From the cell containing the given text, extract its center point as [X, Y] coordinate. 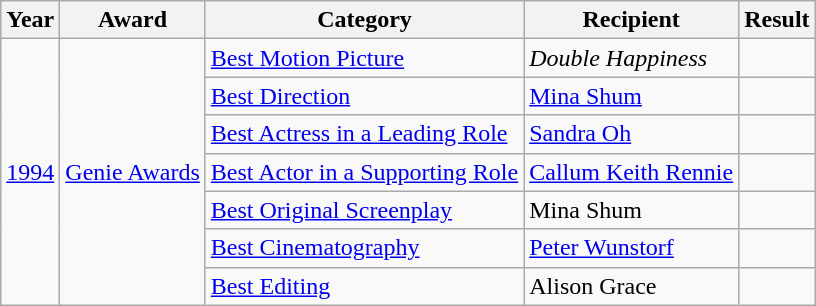
Callum Keith Rennie [632, 172]
1994 [30, 172]
Best Direction [364, 96]
Sandra Oh [632, 134]
Year [30, 20]
Best Editing [364, 286]
Best Motion Picture [364, 58]
Best Actress in a Leading Role [364, 134]
Genie Awards [133, 172]
Award [133, 20]
Category [364, 20]
Best Cinematography [364, 248]
Recipient [632, 20]
Peter Wunstorf [632, 248]
Alison Grace [632, 286]
Double Happiness [632, 58]
Best Actor in a Supporting Role [364, 172]
Result [777, 20]
Best Original Screenplay [364, 210]
